Detect which cell encompasses the target text, then output its [X, Y] center coordinate. 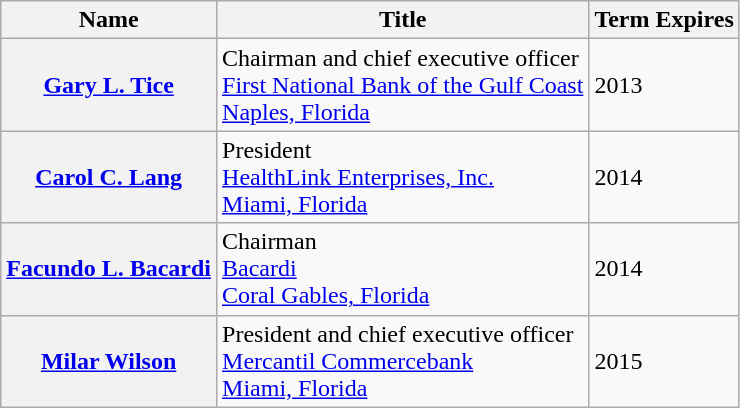
Name [109, 20]
Carol C. Lang [109, 177]
Term Expires [664, 20]
ChairmanBacardiCoral Gables, Florida [403, 269]
President and chief executive officerMercantil CommercebankMiami, Florida [403, 361]
PresidentHealthLink Enterprises, Inc.Miami, Florida [403, 177]
Milar Wilson [109, 361]
Gary L. Tice [109, 85]
Facundo L. Bacardi [109, 269]
Title [403, 20]
2015 [664, 361]
2013 [664, 85]
Chairman and chief executive officerFirst National Bank of the Gulf CoastNaples, Florida [403, 85]
